Locate the cell with the specified text and output its (X, Y) center coordinate. 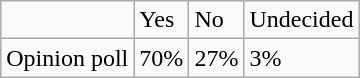
Yes (162, 20)
70% (162, 58)
Opinion poll (68, 58)
Undecided (302, 20)
3% (302, 58)
No (216, 20)
27% (216, 58)
